Extract the (x, y) coordinate from the center of the cell holding the provided text.  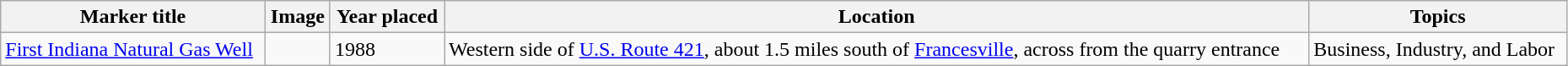
Marker title (133, 17)
Image (297, 17)
Business, Industry, and Labor (1438, 49)
1988 (386, 49)
First Indiana Natural Gas Well (133, 49)
Location (877, 17)
Western side of U.S. Route 421, about 1.5 miles south of Francesville, across from the quarry entrance (877, 49)
Year placed (386, 17)
Topics (1438, 17)
